From the cell containing the given text, extract its center point as [X, Y] coordinate. 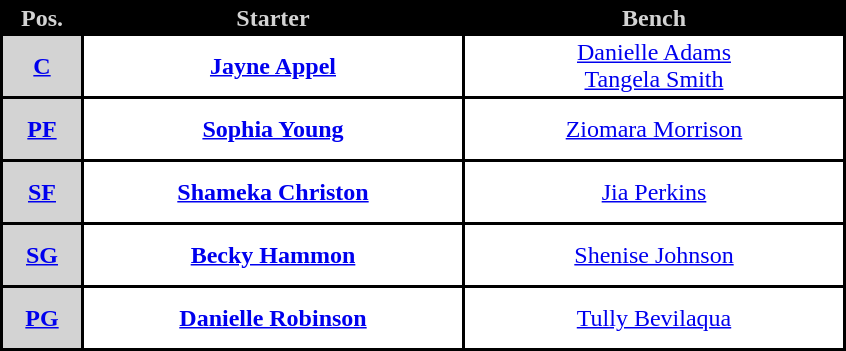
Sophia Young [273, 129]
Starter [273, 18]
Ziomara Morrison [654, 129]
Shenise Johnson [654, 255]
PG [42, 318]
Shameka Christon [273, 192]
Jayne Appel [273, 66]
Danielle Robinson [273, 318]
PF [42, 129]
SG [42, 255]
Becky Hammon [273, 255]
Jia Perkins [654, 192]
SF [42, 192]
Pos. [42, 18]
Bench [654, 18]
Tully Bevilaqua [654, 318]
C [42, 66]
Danielle AdamsTangela Smith [654, 66]
